Extract the (x, y) coordinate from the center of the cell holding the provided text.  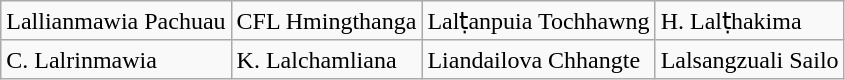
CFL Hmingthanga (326, 21)
Liandailova Chhangte (538, 59)
C. Lalrinmawia (116, 59)
Lalṭanpuia Tochhawng (538, 21)
H. Lalṭhakima (750, 21)
Lalsangzuali Sailo (750, 59)
K. Lalchamliana (326, 59)
Lallianmawia Pachuau (116, 21)
